Extract the [X, Y] coordinate from the center of the cell holding the provided text.  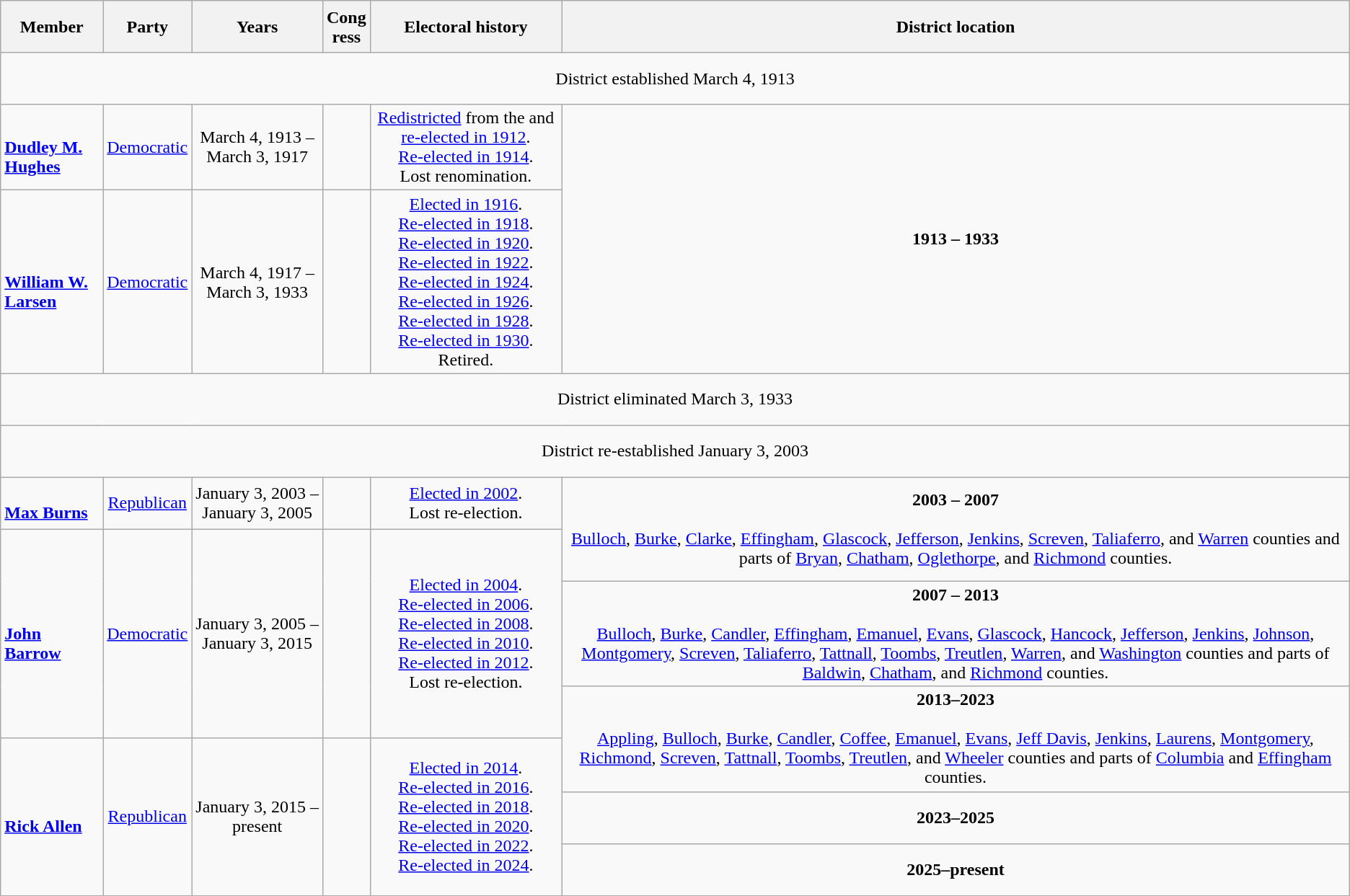
January 3, 2003 –January 3, 2005 [257, 503]
March 4, 1917 –March 3, 1933 [257, 282]
Electoral history [466, 27]
District re-established January 3, 2003 [675, 451]
Dudley M. Hughes [52, 147]
2023–2025 [956, 817]
Redistricted from the and re-elected in 1912.Re-elected in 1914.Lost renomination. [466, 147]
District location [956, 27]
William W. Larsen [52, 282]
John Barrow [52, 634]
Elected in 2014.Re-elected in 2016.Re-elected in 2018.Re-elected in 2020.Re-elected in 2022.Re-elected in 2024. [466, 817]
Congress [346, 27]
2025–present [956, 869]
District eliminated March 3, 1933 [675, 399]
1913 – 1933 [956, 239]
March 4, 1913 –March 3, 1917 [257, 147]
Member [52, 27]
Max Burns [52, 503]
January 3, 2005 –January 3, 2015 [257, 634]
Rick Allen [52, 817]
Party [147, 27]
January 3, 2015 –present [257, 817]
District established March 4, 1913 [675, 79]
Years [257, 27]
Elected in 2004.Re-elected in 2006.Re-elected in 2008.Re-elected in 2010.Re-elected in 2012.Lost re-election. [466, 634]
Elected in 2002.Lost re-election. [466, 503]
